Scan for the cell matching the given text and deliver its [x, y] coordinate at center. 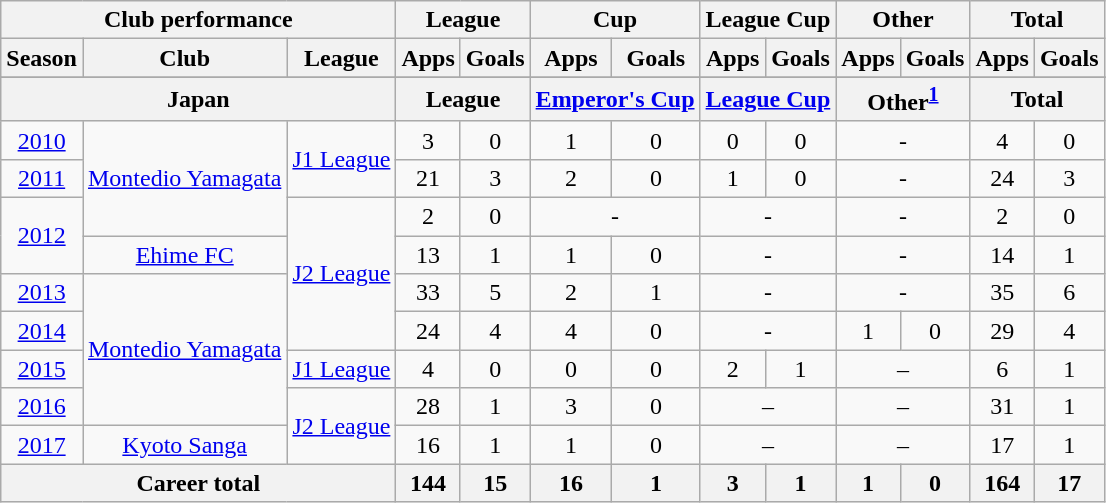
Ehime FC [184, 255]
Career total [198, 483]
5 [495, 293]
2016 [42, 407]
Club [184, 58]
33 [428, 293]
Emperor's Cup [615, 100]
2010 [42, 140]
14 [1002, 255]
164 [1002, 483]
2017 [42, 445]
2014 [42, 331]
2013 [42, 293]
15 [495, 483]
Other1 [903, 100]
2011 [42, 178]
Season [42, 58]
21 [428, 178]
35 [1002, 293]
31 [1002, 407]
Kyoto Sanga [184, 445]
Club performance [198, 20]
Japan [198, 100]
28 [428, 407]
2015 [42, 369]
29 [1002, 331]
Cup [615, 20]
144 [428, 483]
2012 [42, 236]
Other [903, 20]
13 [428, 255]
